Scan for the cell matching the given text and deliver its (X, Y) coordinate at center. 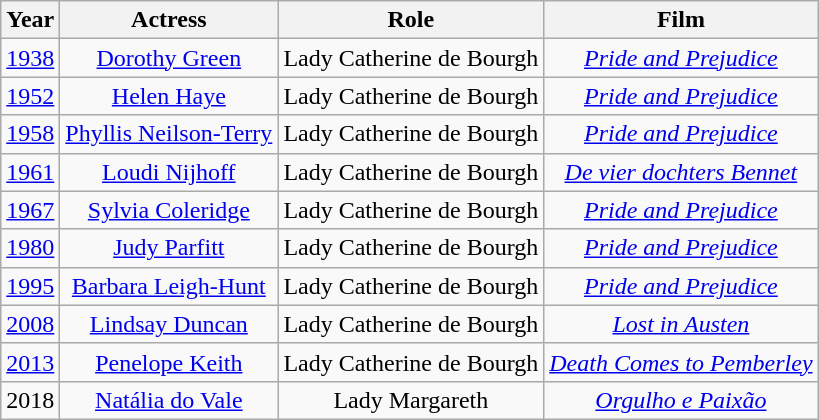
2018 (30, 400)
Dorothy Green (169, 58)
1952 (30, 96)
2013 (30, 362)
1938 (30, 58)
Judy Parfitt (169, 248)
Death Comes to Pemberley (681, 362)
Role (411, 20)
Lady Margareth (411, 400)
Lindsay Duncan (169, 324)
Penelope Keith (169, 362)
Actress (169, 20)
Natália do Vale (169, 400)
2008 (30, 324)
1995 (30, 286)
Film (681, 20)
Phyllis Neilson-Terry (169, 134)
Loudi Nijhoff (169, 172)
Orgulho e Paixão (681, 400)
De vier dochters Bennet (681, 172)
Lost in Austen (681, 324)
Helen Haye (169, 96)
1958 (30, 134)
Sylvia Coleridge (169, 210)
1961 (30, 172)
1980 (30, 248)
Barbara Leigh-Hunt (169, 286)
1967 (30, 210)
Year (30, 20)
